Search for the cell housing the specified text and yield its [x, y] center coordinate. 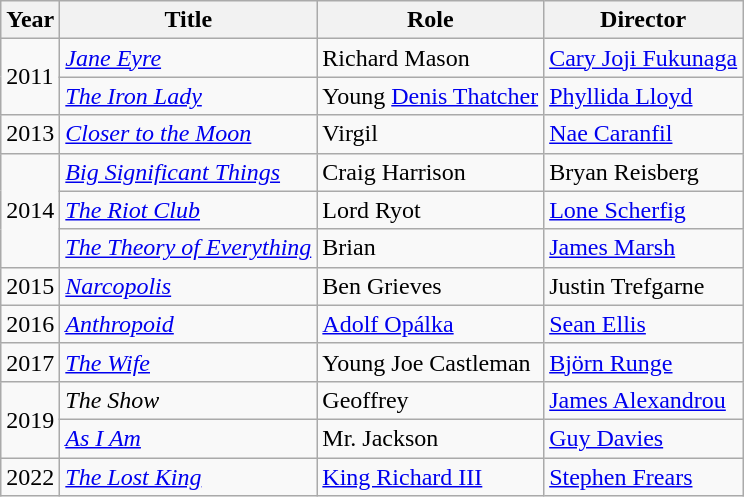
Young Denis Thatcher [430, 96]
Virgil [430, 134]
Richard Mason [430, 58]
2017 [30, 362]
Björn Runge [644, 362]
Narcopolis [188, 286]
Anthropoid [188, 324]
Geoffrey [430, 400]
Role [430, 20]
2015 [30, 286]
Young Joe Castleman [430, 362]
2022 [30, 477]
Phyllida Lloyd [644, 96]
2016 [30, 324]
As I Am [188, 438]
The Show [188, 400]
Bryan Reisberg [644, 172]
The Lost King [188, 477]
James Alexandrou [644, 400]
The Riot Club [188, 210]
Cary Joji Fukunaga [644, 58]
Justin Trefgarne [644, 286]
Jane Eyre [188, 58]
2011 [30, 77]
James Marsh [644, 248]
Stephen Frears [644, 477]
Lone Scherfig [644, 210]
Adolf Opálka [430, 324]
2014 [30, 210]
The Iron Lady [188, 96]
2013 [30, 134]
Brian [430, 248]
The Wife [188, 362]
Nae Caranfil [644, 134]
Big Significant Things [188, 172]
Director [644, 20]
Sean Ellis [644, 324]
The Theory of Everything [188, 248]
Ben Grieves [430, 286]
Closer to the Moon [188, 134]
Year [30, 20]
Lord Ryot [430, 210]
Mr. Jackson [430, 438]
King Richard III [430, 477]
2019 [30, 419]
Guy Davies [644, 438]
Title [188, 20]
Craig Harrison [430, 172]
